Return (X, Y) of the center of cell containing provided text 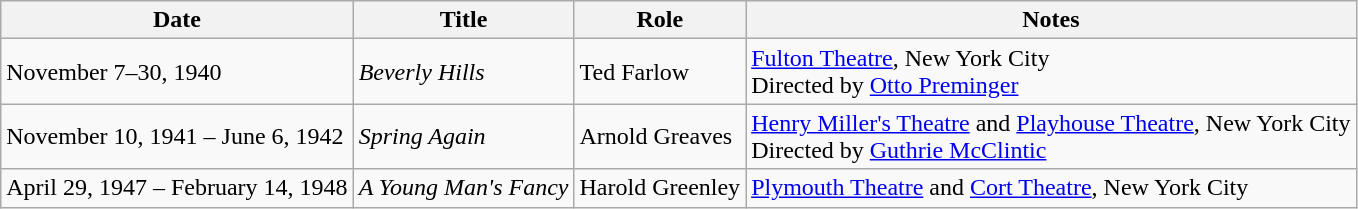
Ted Farlow (660, 72)
Spring Again (464, 136)
April 29, 1947 – February 14, 1948 (177, 188)
Fulton Theatre, New York CityDirected by Otto Preminger (1051, 72)
Notes (1051, 20)
November 7–30, 1940 (177, 72)
A Young Man's Fancy (464, 188)
Title (464, 20)
November 10, 1941 – June 6, 1942 (177, 136)
Arnold Greaves (660, 136)
Beverly Hills (464, 72)
Henry Miller's Theatre and Playhouse Theatre, New York CityDirected by Guthrie McClintic (1051, 136)
Role (660, 20)
Date (177, 20)
Plymouth Theatre and Cort Theatre, New York City (1051, 188)
Harold Greenley (660, 188)
